Search for the cell housing the specified text and yield its (X, Y) center coordinate. 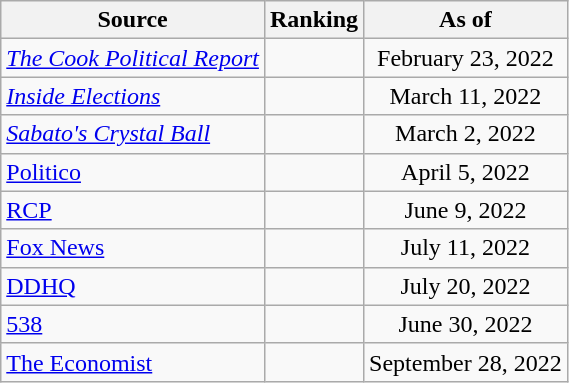
June 9, 2022 (466, 210)
The Economist (133, 362)
Fox News (133, 248)
Ranking (314, 20)
April 5, 2022 (466, 172)
March 11, 2022 (466, 96)
538 (133, 324)
March 2, 2022 (466, 134)
As of (466, 20)
DDHQ (133, 286)
September 28, 2022 (466, 362)
February 23, 2022 (466, 58)
Source (133, 20)
June 30, 2022 (466, 324)
Inside Elections (133, 96)
Sabato's Crystal Ball (133, 134)
The Cook Political Report (133, 58)
July 20, 2022 (466, 286)
RCP (133, 210)
July 11, 2022 (466, 248)
Politico (133, 172)
